Return the (x, y) coordinate for the center point of the cell that contains the specified text.  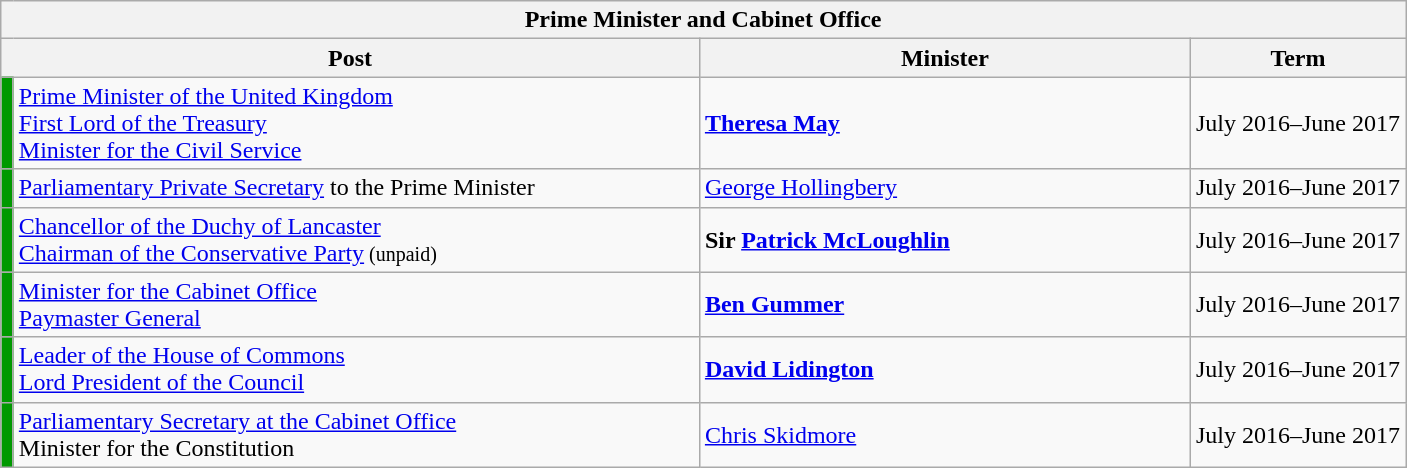
Parliamentary Private Secretary to the Prime Minister (356, 188)
Chris Skidmore (944, 434)
Term (1298, 58)
Post (350, 58)
Prime Minister and Cabinet Office (704, 20)
Leader of the House of CommonsLord President of the Council (356, 370)
Prime Minister of the United KingdomFirst Lord of the TreasuryMinister for the Civil Service (356, 123)
Theresa May (944, 123)
Parliamentary Secretary at the Cabinet Office Minister for the Constitution (356, 434)
Chancellor of the Duchy of LancasterChairman of the Conservative Party (unpaid) (356, 240)
David Lidington (944, 370)
Ben Gummer (944, 304)
Minister (944, 58)
George Hollingbery (944, 188)
Minister for the Cabinet OfficePaymaster General (356, 304)
Sir Patrick McLoughlin (944, 240)
